For the text-containing cell, return its midpoint in [X, Y] coordinate format. 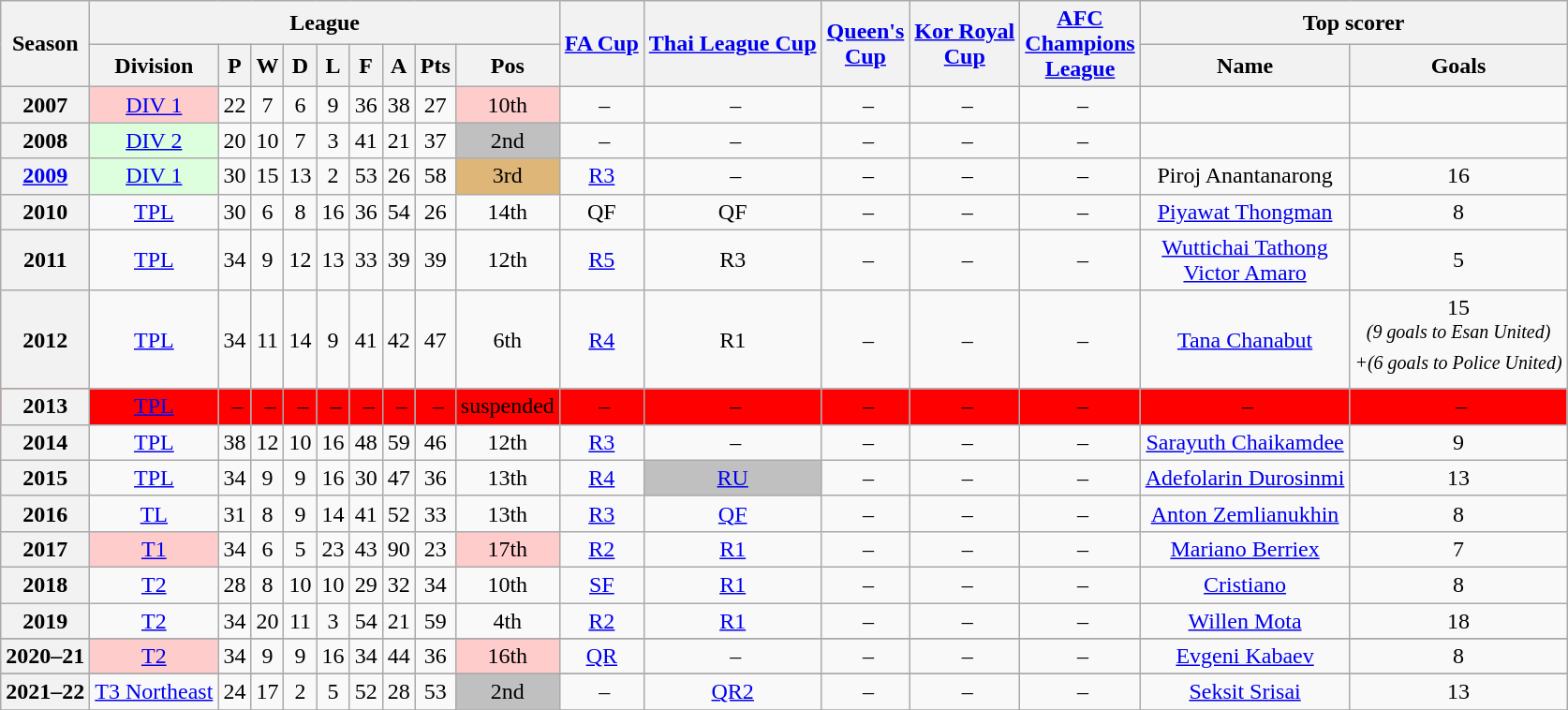
2016 [45, 513]
Seksit Srisai [1245, 692]
2008 [45, 141]
2018 [45, 584]
2021–22 [45, 692]
RU [732, 478]
FA Cup [601, 44]
2010 [45, 212]
2015 [45, 478]
2017 [45, 549]
4th [508, 621]
31 [234, 513]
48 [365, 442]
Division [154, 66]
League [325, 22]
T3 Northeast [154, 692]
Mariano Berriex [1245, 549]
17 [268, 692]
Evgeni Kabaev [1245, 657]
T1 [154, 549]
2011 [45, 260]
Adefolarin Durosinmi [1245, 478]
Anton Zemlianukhin [1245, 513]
Pos [508, 66]
P [234, 66]
2007 [45, 105]
2019 [45, 621]
L [333, 66]
15 [268, 176]
R5 [601, 260]
46 [435, 442]
2009 [45, 176]
42 [399, 339]
90 [399, 549]
TL [154, 513]
A [399, 66]
Willen Mota [1245, 621]
Thai League Cup [732, 44]
Piyawat Thongman [1245, 212]
AFC Champions League [1080, 44]
SF [601, 584]
2012 [45, 339]
Queen'sCup [865, 44]
22 [234, 105]
29 [365, 584]
44 [399, 657]
QR [601, 657]
2020–21 [45, 657]
Goals [1458, 66]
Tana Chanabut [1245, 339]
15 (9 goals to Esan United)+(6 goals to Police United) [1458, 339]
17th [508, 549]
Season [45, 44]
3rd [508, 176]
Pts [435, 66]
Name [1245, 66]
16th [508, 657]
18 [1458, 621]
58 [435, 176]
F [365, 66]
37 [435, 141]
32 [399, 584]
D [300, 66]
6th [508, 339]
2013 [45, 407]
24 [234, 692]
DIV 2 [154, 141]
QR2 [732, 692]
Piroj Anantanarong [1245, 176]
Top scorer [1354, 22]
Sarayuth Chaikamdee [1245, 442]
Kor RoyalCup [965, 44]
W [268, 66]
27 [435, 105]
14th [508, 212]
2014 [45, 442]
Cristiano [1245, 584]
suspended [508, 407]
Wuttichai TathongVictor Amaro [1245, 260]
43 [365, 549]
